Find where the given text appears and provide that cell's center as (x, y) coordinate. 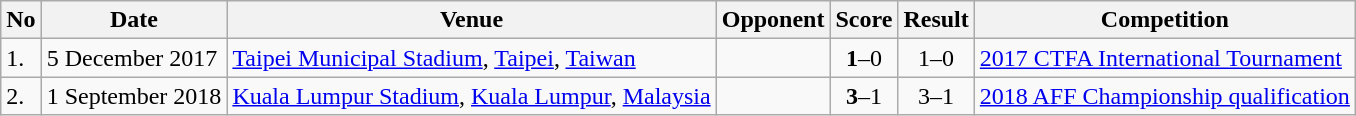
Competition (1164, 20)
5 December 2017 (134, 58)
Result (936, 20)
Taipei Municipal Stadium, Taipei, Taiwan (472, 58)
2018 AFF Championship qualification (1164, 96)
Score (864, 20)
2. (21, 96)
Opponent (773, 20)
Venue (472, 20)
No (21, 20)
1 September 2018 (134, 96)
Date (134, 20)
2017 CTFA International Tournament (1164, 58)
1. (21, 58)
Kuala Lumpur Stadium, Kuala Lumpur, Malaysia (472, 96)
